Return [x, y] of the center of cell containing provided text 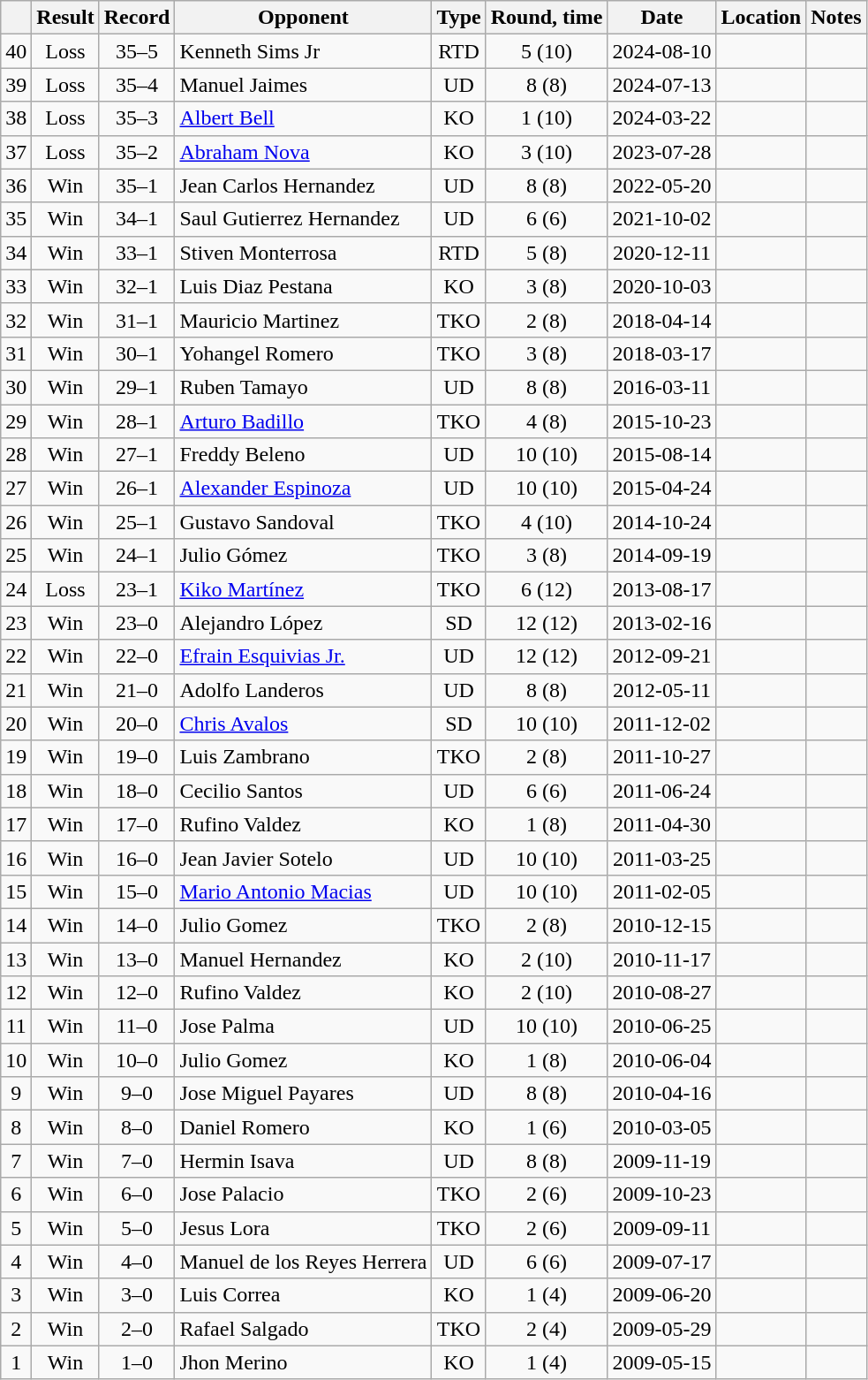
2012-05-11 [662, 690]
2024-08-10 [662, 51]
1 (10) [547, 118]
9 [16, 1094]
Yohangel Romero [304, 353]
10–0 [137, 1060]
2010-11-17 [662, 959]
2009-05-29 [662, 1329]
2012-09-21 [662, 656]
35–1 [137, 186]
5–0 [137, 1228]
Saul Gutierrez Hernandez [304, 219]
30 [16, 387]
2014-09-19 [662, 556]
39 [16, 85]
36 [16, 186]
Rafael Salgado [304, 1329]
Record [137, 18]
2018-04-14 [662, 320]
35–2 [137, 152]
21–0 [137, 690]
5 [16, 1228]
2010-06-25 [662, 1027]
33–1 [137, 253]
Mario Antonio Macias [304, 891]
Albert Bell [304, 118]
2014-10-24 [662, 522]
2011-03-25 [662, 858]
Chris Avalos [304, 724]
2–0 [137, 1329]
34 [16, 253]
2009-06-20 [662, 1295]
13 [16, 959]
2009-10-23 [662, 1194]
Manuel de los Reyes Herrera [304, 1262]
2015-08-14 [662, 455]
Kenneth Sims Jr [304, 51]
2023-07-28 [662, 152]
Abraham Nova [304, 152]
Luis Correa [304, 1295]
35 [16, 219]
2021-10-02 [662, 219]
29–1 [137, 387]
Stiven Monterrosa [304, 253]
16 [16, 858]
18–0 [137, 791]
Manuel Hernandez [304, 959]
7–0 [137, 1161]
Ruben Tamayo [304, 387]
Julio Gómez [304, 556]
28–1 [137, 421]
Opponent [304, 18]
23 [16, 623]
21 [16, 690]
33 [16, 286]
15–0 [137, 891]
Mauricio Martinez [304, 320]
29 [16, 421]
2010-06-04 [662, 1060]
4 (10) [547, 522]
Result [65, 18]
Type [459, 18]
Alejandro López [304, 623]
2011-12-02 [662, 724]
2010-08-27 [662, 993]
1–0 [137, 1362]
Cecilio Santos [304, 791]
Luis Zambrano [304, 757]
23–0 [137, 623]
20–0 [137, 724]
Jose Miguel Payares [304, 1094]
2009-05-15 [662, 1362]
12–0 [137, 993]
6 [16, 1194]
38 [16, 118]
28 [16, 455]
Kiko Martínez [304, 589]
Date [662, 18]
6–0 [137, 1194]
6 (12) [547, 589]
Efrain Esquivias Jr. [304, 656]
2010-04-16 [662, 1094]
Jose Palma [304, 1027]
2024-07-13 [662, 85]
2015-10-23 [662, 421]
2022-05-20 [662, 186]
5 (8) [547, 253]
2011-04-30 [662, 824]
35–4 [137, 85]
Manuel Jaimes [304, 85]
25–1 [137, 522]
Alexander Espinoza [304, 489]
Hermin Isava [304, 1161]
22–0 [137, 656]
24–1 [137, 556]
12 [16, 993]
4 (8) [547, 421]
2010-03-05 [662, 1127]
37 [16, 152]
Arturo Badillo [304, 421]
Luis Diaz Pestana [304, 286]
26–1 [137, 489]
2015-04-24 [662, 489]
17–0 [137, 824]
Jean Javier Sotelo [304, 858]
4–0 [137, 1262]
Daniel Romero [304, 1127]
Freddy Beleno [304, 455]
2011-02-05 [662, 891]
3 [16, 1295]
2009-09-11 [662, 1228]
2 [16, 1329]
11 [16, 1027]
9–0 [137, 1094]
5 (10) [547, 51]
Jean Carlos Hernandez [304, 186]
3 (10) [547, 152]
17 [16, 824]
19 [16, 757]
2009-07-17 [662, 1262]
32–1 [137, 286]
10 [16, 1060]
Jesus Lora [304, 1228]
2 (4) [547, 1329]
Jhon Merino [304, 1362]
31 [16, 353]
2018-03-17 [662, 353]
Jose Palacio [304, 1194]
Round, time [547, 18]
Adolfo Landeros [304, 690]
25 [16, 556]
16–0 [137, 858]
30–1 [137, 353]
14–0 [137, 925]
3–0 [137, 1295]
40 [16, 51]
32 [16, 320]
27–1 [137, 455]
15 [16, 891]
2013-08-17 [662, 589]
1 (6) [547, 1127]
Gustavo Sandoval [304, 522]
2011-10-27 [662, 757]
13–0 [137, 959]
2009-11-19 [662, 1161]
14 [16, 925]
27 [16, 489]
23–1 [137, 589]
1 [16, 1362]
19–0 [137, 757]
20 [16, 724]
8–0 [137, 1127]
Location [761, 18]
24 [16, 589]
26 [16, 522]
11–0 [137, 1027]
18 [16, 791]
2020-10-03 [662, 286]
2010-12-15 [662, 925]
Notes [836, 18]
2011-06-24 [662, 791]
2024-03-22 [662, 118]
7 [16, 1161]
35–3 [137, 118]
22 [16, 656]
35–5 [137, 51]
4 [16, 1262]
2013-02-16 [662, 623]
2016-03-11 [662, 387]
2020-12-11 [662, 253]
31–1 [137, 320]
34–1 [137, 219]
8 [16, 1127]
